Return [x, y] of the center of cell containing provided text 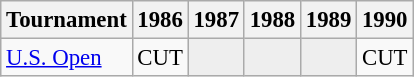
1987 [216, 20]
1988 [272, 20]
Tournament [66, 20]
1989 [328, 20]
1990 [385, 20]
1986 [160, 20]
U.S. Open [66, 58]
